Return [X, Y] of the center of cell containing provided text 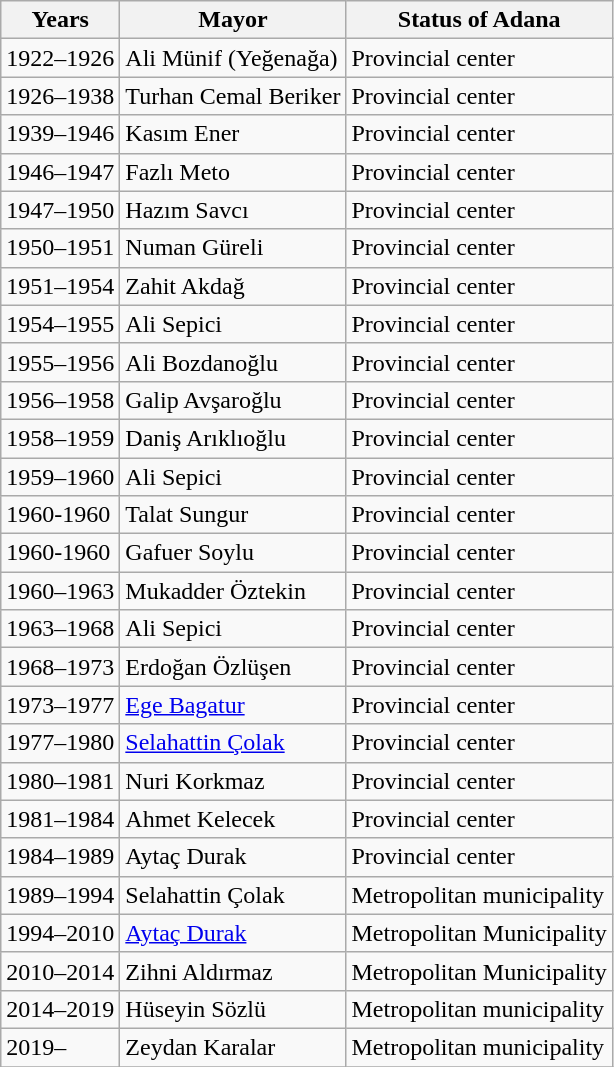
1954–1955 [60, 324]
1956–1958 [60, 400]
1939–1946 [60, 134]
Zeydan Karalar [233, 1047]
1926–1938 [60, 96]
Nuri Korkmaz [233, 781]
1968–1973 [60, 667]
1984–1989 [60, 857]
Ali Bozdanoğlu [233, 362]
2014–2019 [60, 1009]
1989–1994 [60, 895]
Hüseyin Sözlü [233, 1009]
1958–1959 [60, 438]
Numan Güreli [233, 248]
Ege Bagatur [233, 705]
Ali Münif (Yeğenağa) [233, 58]
Hazım Savcı [233, 210]
2010–2014 [60, 971]
1950–1951 [60, 248]
Status of Adana [479, 20]
Kasım Ener [233, 134]
1980–1981 [60, 781]
Years [60, 20]
Mukadder Öztekin [233, 591]
1981–1984 [60, 819]
Talat Sungur [233, 515]
1946–1947 [60, 172]
Zihni Aldırmaz [233, 971]
Ahmet Kelecek [233, 819]
Turhan Cemal Beriker [233, 96]
1955–1956 [60, 362]
Galip Avşaroğlu [233, 400]
Gafuer Soylu [233, 553]
1973–1977 [60, 705]
1947–1950 [60, 210]
Zahit Akdağ [233, 286]
Daniş Arıklıoğlu [233, 438]
1951–1954 [60, 286]
1977–1980 [60, 743]
1959–1960 [60, 477]
Mayor [233, 20]
Fazlı Meto [233, 172]
Erdoğan Özlüşen [233, 667]
1994–2010 [60, 933]
1960–1963 [60, 591]
1922–1926 [60, 58]
2019– [60, 1047]
1963–1968 [60, 629]
